Provide the (X, Y) coordinate of the cell's center where the given text is located.  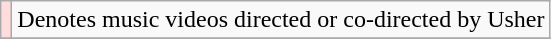
Denotes music videos directed or co-directed by Usher (281, 20)
